For the text-containing cell, return its midpoint in [x, y] coordinate format. 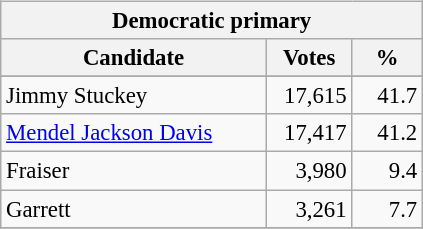
17,417 [309, 133]
% [388, 58]
Mendel Jackson Davis [134, 133]
41.2 [388, 133]
17,615 [309, 96]
Garrett [134, 209]
3,261 [309, 209]
Votes [309, 58]
9.4 [388, 171]
7.7 [388, 209]
Candidate [134, 58]
Democratic primary [212, 21]
Fraiser [134, 171]
3,980 [309, 171]
Jimmy Stuckey [134, 96]
41.7 [388, 96]
